From the cell containing the given text, extract its center point as [x, y] coordinate. 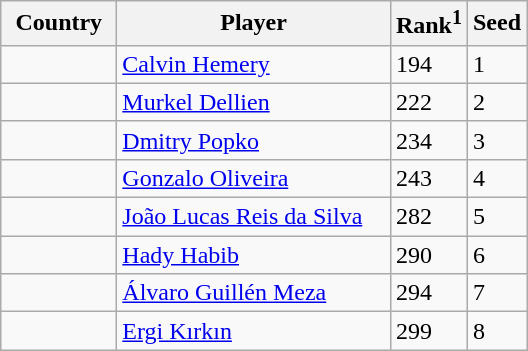
Calvin Hemery [254, 64]
Dmitry Popko [254, 140]
7 [496, 293]
Country [59, 24]
1 [496, 64]
282 [428, 217]
Seed [496, 24]
Player [254, 24]
294 [428, 293]
2 [496, 102]
Rank1 [428, 24]
João Lucas Reis da Silva [254, 217]
6 [496, 255]
4 [496, 178]
194 [428, 64]
5 [496, 217]
290 [428, 255]
299 [428, 331]
Murkel Dellien [254, 102]
222 [428, 102]
8 [496, 331]
Gonzalo Oliveira [254, 178]
Hady Habib [254, 255]
3 [496, 140]
Álvaro Guillén Meza [254, 293]
Ergi Kırkın [254, 331]
234 [428, 140]
243 [428, 178]
